Return (X, Y) of the center of cell containing provided text 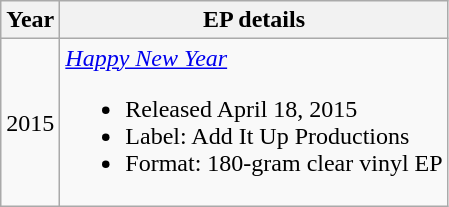
Year (30, 20)
EP details (254, 20)
Happy New YearReleased April 18, 2015Label: Add It Up Productions Format: 180-gram clear vinyl EP (254, 122)
2015 (30, 122)
